Detect which cell encompasses the target text, then output its [X, Y] center coordinate. 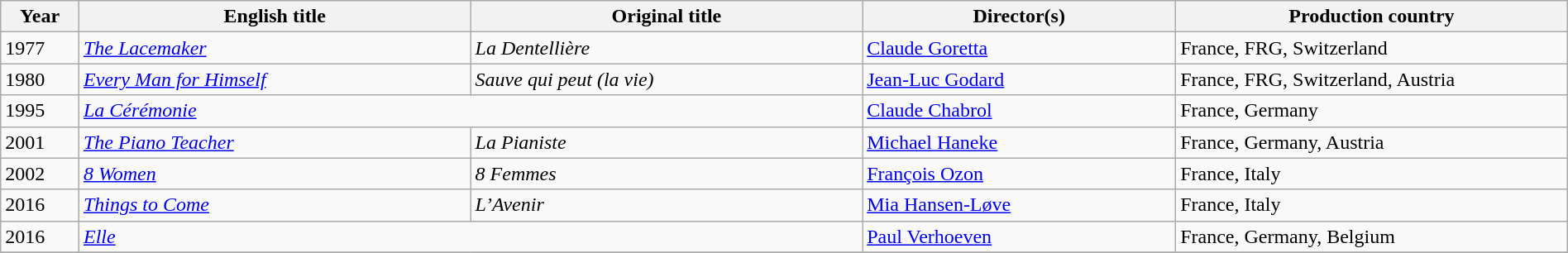
Jean-Luc Godard [1019, 79]
The Piano Teacher [275, 142]
France, Germany [1372, 111]
Every Man for Himself [275, 79]
Claude Chabrol [1019, 111]
Michael Haneke [1019, 142]
Things to Come [275, 205]
La Cérémonie [470, 111]
La Dentellière [667, 48]
1977 [40, 48]
Director(s) [1019, 17]
8 Femmes [667, 174]
1995 [40, 111]
France, FRG, Switzerland, Austria [1372, 79]
Claude Goretta [1019, 48]
François Ozon [1019, 174]
La Pianiste [667, 142]
Year [40, 17]
Production country [1372, 17]
France, Germany, Belgium [1372, 236]
1980 [40, 79]
Sauve qui peut (la vie) [667, 79]
8 Women [275, 174]
2002 [40, 174]
Paul Verhoeven [1019, 236]
Original title [667, 17]
Elle [470, 236]
L’Avenir [667, 205]
France, FRG, Switzerland [1372, 48]
The Lacemaker [275, 48]
Mia Hansen-Løve [1019, 205]
English title [275, 17]
2001 [40, 142]
France, Germany, Austria [1372, 142]
